Identify which cell holds the provided text, then report its [x, y] central coordinate. 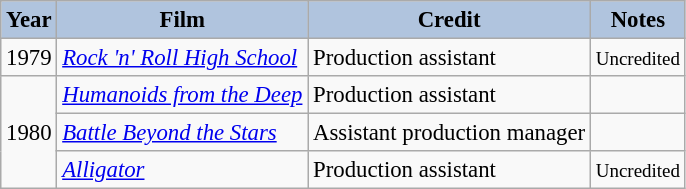
Year [29, 20]
Film [182, 20]
Humanoids from the Deep [182, 95]
1979 [29, 58]
Credit [450, 20]
1980 [29, 132]
Rock 'n' Roll High School [182, 58]
Battle Beyond the Stars [182, 133]
Notes [638, 20]
Assistant production manager [450, 133]
Alligator [182, 170]
